For the text-containing cell, return its midpoint in (x, y) coordinate format. 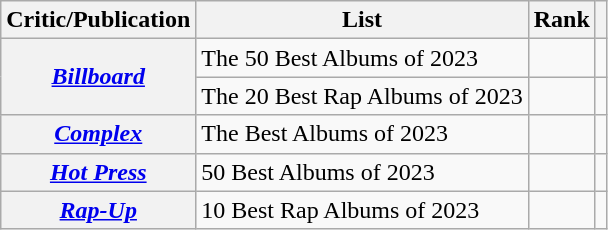
Complex (98, 134)
Hot Press (98, 172)
The 50 Best Albums of 2023 (362, 58)
10 Best Rap Albums of 2023 (362, 210)
Billboard (98, 77)
List (362, 20)
Rap-Up (98, 210)
50 Best Albums of 2023 (362, 172)
Rank (562, 20)
The Best Albums of 2023 (362, 134)
The 20 Best Rap Albums of 2023 (362, 96)
Critic/Publication (98, 20)
